Identify which cell holds the provided text, then report its [x, y] central coordinate. 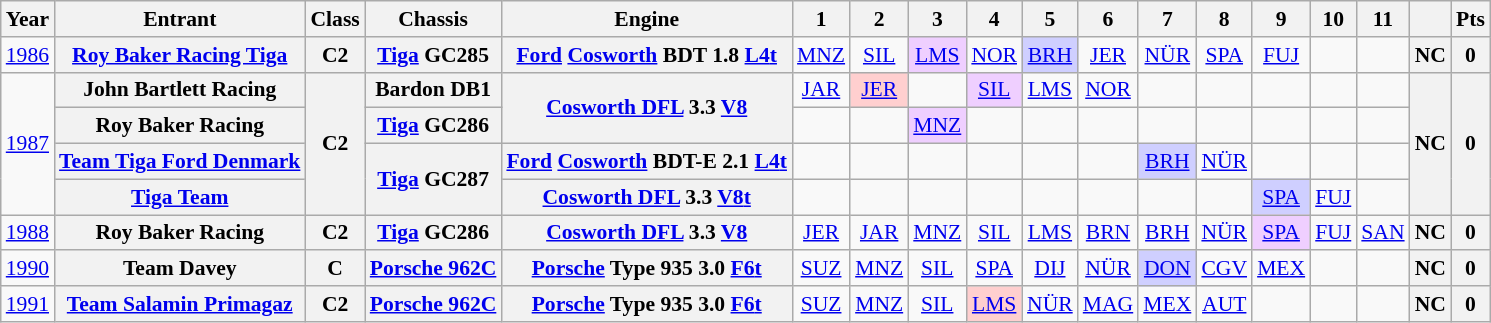
1991 [28, 304]
Roy Baker Racing Tiga [180, 55]
Tiga Team [180, 197]
8 [1224, 19]
Team Davey [180, 269]
John Bartlett Racing [180, 90]
1988 [28, 233]
DIJ [1050, 269]
Entrant [180, 19]
MAG [1108, 304]
Pts [1470, 19]
3 [937, 19]
Bardon DB1 [434, 90]
BRN [1108, 233]
10 [1333, 19]
1986 [28, 55]
C [334, 269]
11 [1382, 19]
DON [1167, 269]
CGV [1224, 269]
6 [1108, 19]
SAN [1382, 233]
Tiga GC285 [434, 55]
Class [334, 19]
1990 [28, 269]
Tiga GC287 [434, 180]
5 [1050, 19]
Engine [646, 19]
Cosworth DFL 3.3 V8t [646, 197]
Team Tiga Ford Denmark [180, 162]
9 [1281, 19]
4 [994, 19]
Team Salamin Primagaz [180, 304]
Ford Cosworth BDT-E 2.1 L4t [646, 162]
Year [28, 19]
Chassis [434, 19]
Ford Cosworth BDT 1.8 L4t [646, 55]
1 [821, 19]
1987 [28, 143]
7 [1167, 19]
2 [879, 19]
AUT [1224, 304]
